Capture the cell that displays the provided text and extract its (x, y) central coordinate. 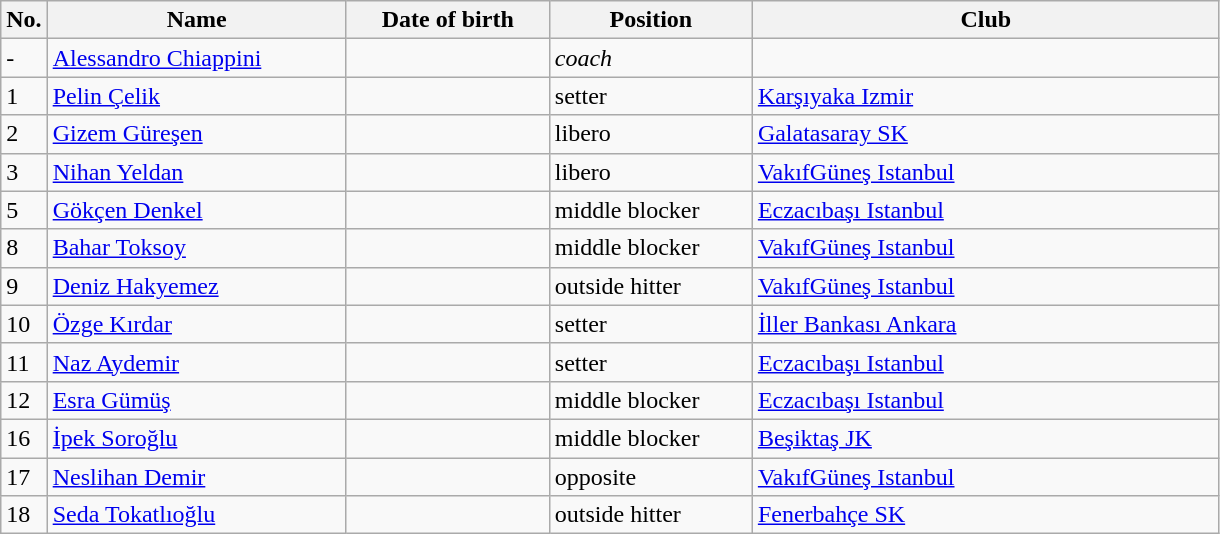
Özge Kırdar (196, 324)
Seda Tokatlıoğlu (196, 515)
Gökçen Denkel (196, 210)
Karşıyaka Izmir (986, 96)
Gizem Güreşen (196, 134)
Position (650, 20)
Club (986, 20)
5 (24, 210)
10 (24, 324)
Name (196, 20)
Nihan Yeldan (196, 172)
Pelin Çelik (196, 96)
Galatasaray SK (986, 134)
İller Bankası Ankara (986, 324)
16 (24, 438)
coach (650, 58)
11 (24, 362)
Bahar Toksoy (196, 248)
9 (24, 286)
Deniz Hakyemez (196, 286)
17 (24, 477)
12 (24, 400)
İpek Soroğlu (196, 438)
8 (24, 248)
No. (24, 20)
18 (24, 515)
2 (24, 134)
Date of birth (448, 20)
Fenerbahçe SK (986, 515)
3 (24, 172)
Naz Aydemir (196, 362)
1 (24, 96)
Neslihan Demir (196, 477)
Alessandro Chiappini (196, 58)
Esra Gümüş (196, 400)
opposite (650, 477)
Beşiktaş JK (986, 438)
- (24, 58)
